Capture the cell that displays the provided text and extract its (X, Y) central coordinate. 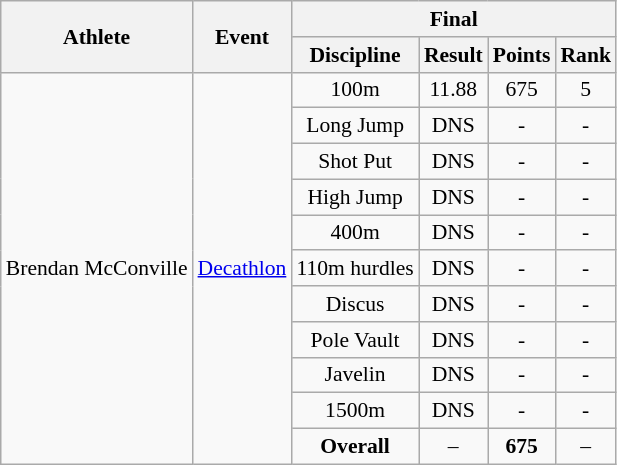
Long Jump (354, 126)
Event (242, 36)
Decathlon (242, 268)
Pole Vault (354, 340)
Discipline (354, 55)
110m hurdles (354, 269)
Brendan McConville (97, 268)
5 (586, 90)
Javelin (354, 375)
100m (354, 90)
Points (522, 55)
Athlete (97, 36)
Discus (354, 304)
400m (354, 233)
Rank (586, 55)
Final (454, 19)
Overall (354, 447)
Shot Put (354, 162)
High Jump (354, 197)
1500m (354, 411)
11.88 (454, 90)
Result (454, 55)
